Return [X, Y] of the center of cell containing provided text 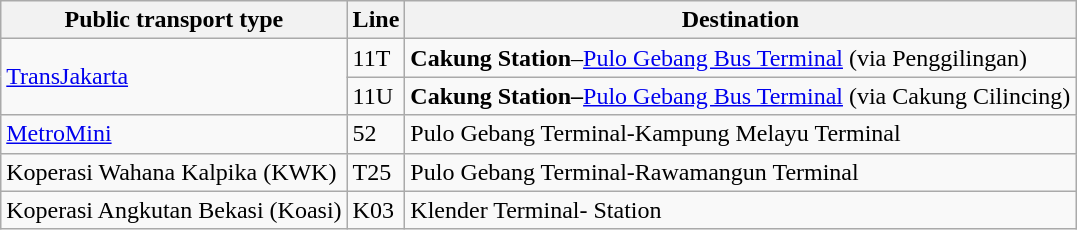
Klender Terminal- Station [740, 210]
Cakung Station–Pulo Gebang Bus Terminal (via Penggilingan) [740, 58]
Line [376, 20]
Pulo Gebang Terminal-Rawamangun Terminal [740, 172]
Public transport type [174, 20]
MetroMini [174, 134]
Koperasi Wahana Kalpika (KWK) [174, 172]
Cakung Station–Pulo Gebang Bus Terminal (via Cakung Cilincing) [740, 96]
11U [376, 96]
K03 [376, 210]
11T [376, 58]
TransJakarta [174, 77]
T25 [376, 172]
Koperasi Angkutan Bekasi (Koasi) [174, 210]
52 [376, 134]
Destination [740, 20]
Pulo Gebang Terminal-Kampung Melayu Terminal [740, 134]
